For the text-containing cell, return its midpoint in [X, Y] coordinate format. 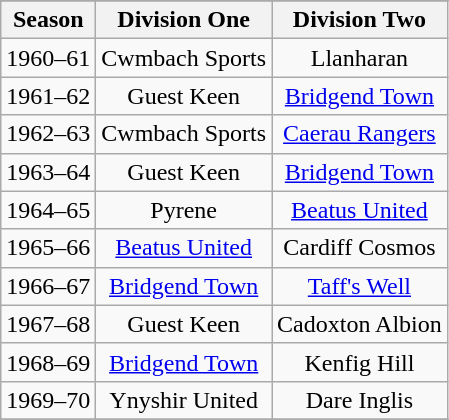
1964–65 [48, 210]
Pyrene [184, 210]
1966–67 [48, 286]
1962–63 [48, 134]
Taff's Well [360, 286]
1961–62 [48, 96]
Caerau Rangers [360, 134]
1969–70 [48, 400]
Cadoxton Albion [360, 324]
Division Two [360, 20]
Dare Inglis [360, 400]
Ynyshir United [184, 400]
Cardiff Cosmos [360, 248]
1963–64 [48, 172]
1960–61 [48, 58]
Llanharan [360, 58]
1968–69 [48, 362]
Season [48, 20]
1965–66 [48, 248]
Division One [184, 20]
Kenfig Hill [360, 362]
1967–68 [48, 324]
